Pinpoint the cell where the given text exists, returning its [X, Y] midpoint coordinate. 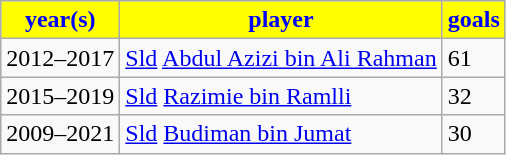
2009–2021 [60, 134]
player [281, 20]
61 [474, 58]
goals [474, 20]
Sld Budiman bin Jumat [281, 134]
30 [474, 134]
year(s) [60, 20]
2015–2019 [60, 96]
Sld Razimie bin Ramlli [281, 96]
2012–2017 [60, 58]
Sld Abdul Azizi bin Ali Rahman [281, 58]
32 [474, 96]
